Capture the cell that displays the provided text and extract its [X, Y] central coordinate. 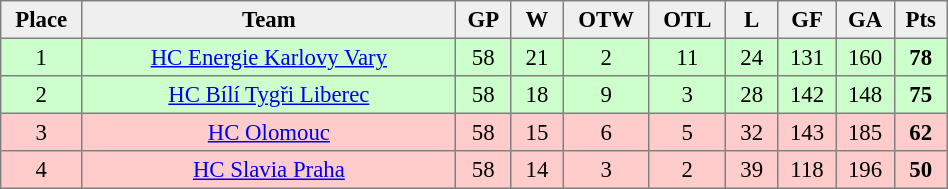
28 [752, 95]
5 [687, 132]
HC Slavia Praha [269, 170]
118 [807, 170]
11 [687, 57]
4 [42, 170]
18 [538, 95]
196 [865, 170]
75 [920, 95]
21 [538, 57]
HC Bílí Tygři Liberec [269, 95]
160 [865, 57]
GF [807, 20]
GA [865, 20]
6 [606, 132]
142 [807, 95]
39 [752, 170]
Team [269, 20]
HC Olomouc [269, 132]
185 [865, 132]
9 [606, 95]
1 [42, 57]
Place [42, 20]
W [538, 20]
15 [538, 132]
Pts [920, 20]
78 [920, 57]
HC Energie Karlovy Vary [269, 57]
143 [807, 132]
62 [920, 132]
24 [752, 57]
OTL [687, 20]
GP [484, 20]
32 [752, 132]
L [752, 20]
131 [807, 57]
OTW [606, 20]
14 [538, 170]
50 [920, 170]
148 [865, 95]
